Provide the (x, y) coordinate of the cell's center where the given text is located.  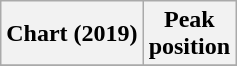
Chart (2019) (72, 34)
Peakposition (189, 34)
